Extract the [x, y] coordinate from the center of the cell holding the provided text.  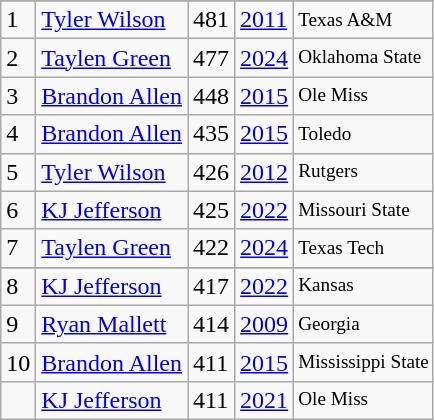
417 [212, 286]
Texas Tech [364, 248]
2 [18, 58]
1 [18, 20]
2021 [264, 400]
10 [18, 362]
Georgia [364, 324]
425 [212, 210]
2009 [264, 324]
481 [212, 20]
Texas A&M [364, 20]
2011 [264, 20]
Missouri State [364, 210]
9 [18, 324]
435 [212, 134]
3 [18, 96]
2012 [264, 172]
6 [18, 210]
477 [212, 58]
Toledo [364, 134]
Oklahoma State [364, 58]
5 [18, 172]
8 [18, 286]
Ryan Mallett [112, 324]
Kansas [364, 286]
7 [18, 248]
448 [212, 96]
414 [212, 324]
4 [18, 134]
426 [212, 172]
Mississippi State [364, 362]
Rutgers [364, 172]
422 [212, 248]
